Locate the cell with the specified text and output its [x, y] center coordinate. 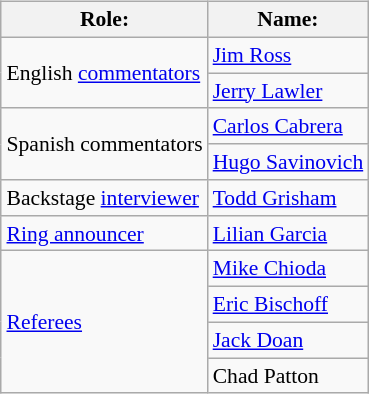
Eric Bischoff [288, 305]
Spanish commentators [104, 144]
Jim Ross [288, 55]
Name: [288, 20]
Carlos Cabrera [288, 126]
Ring announcer [104, 233]
English commentators [104, 72]
Referees [104, 322]
Role: [104, 20]
Todd Grisham [288, 198]
Lilian Garcia [288, 233]
Jack Doan [288, 340]
Mike Chioda [288, 269]
Chad Patton [288, 376]
Jerry Lawler [288, 91]
Backstage interviewer [104, 198]
Hugo Savinovich [288, 162]
